Scan for the cell matching the given text and deliver its [X, Y] coordinate at center. 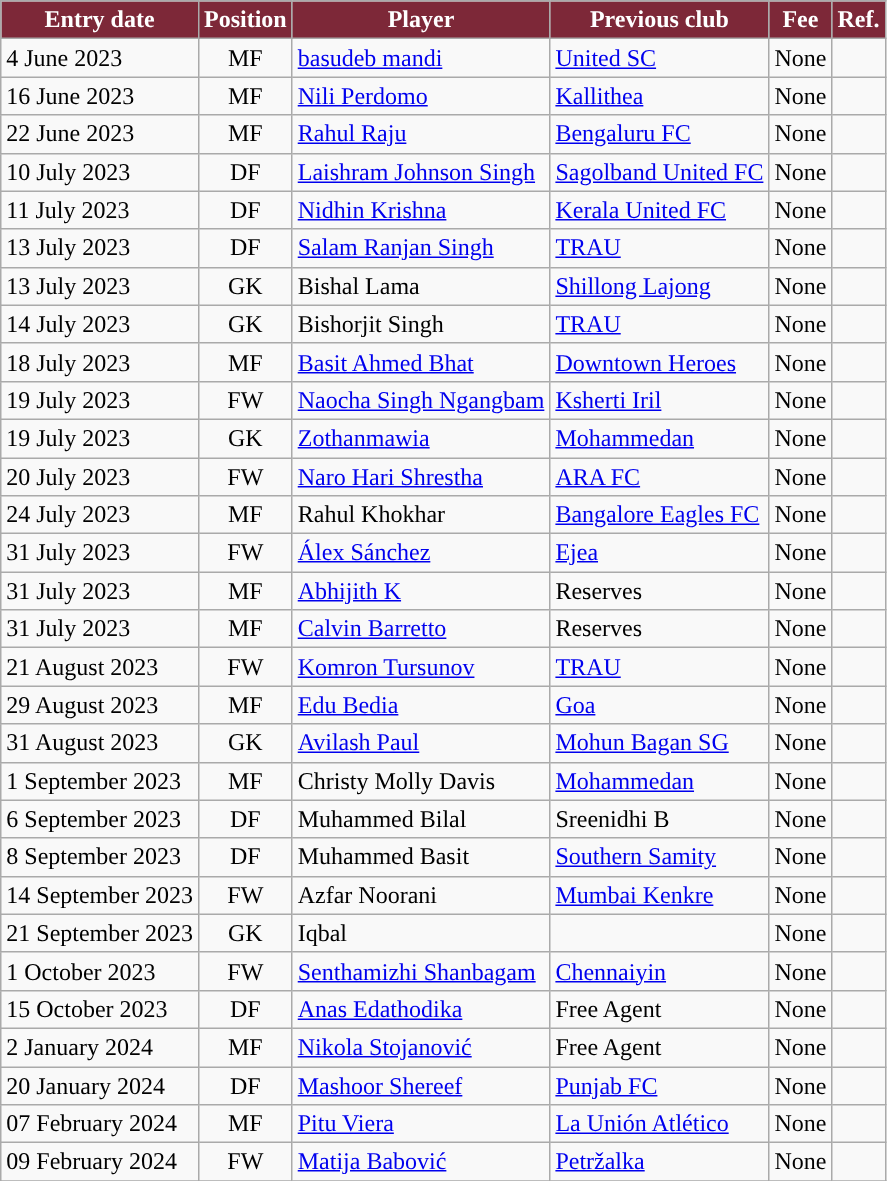
07 February 2024 [100, 1124]
Iqbal [421, 933]
Matija Babović [421, 1162]
22 June 2023 [100, 134]
14 July 2023 [100, 324]
Nili Perdomo [421, 96]
Salam Ranjan Singh [421, 248]
La Unión Atlético [660, 1124]
21 August 2023 [100, 667]
24 July 2023 [100, 515]
Bangalore Eagles FC [660, 515]
2 January 2024 [100, 1047]
Goa [660, 705]
15 October 2023 [100, 1009]
Komron Tursunov [421, 667]
Chennaiyin [660, 971]
8 September 2023 [100, 857]
Mashoor Shereef [421, 1085]
United SC [660, 58]
Anas Edathodika [421, 1009]
Rahul Khokhar [421, 515]
Pitu Viera [421, 1124]
Previous club [660, 20]
18 July 2023 [100, 362]
Fee [800, 20]
ARA FC [660, 477]
1 September 2023 [100, 781]
21 September 2023 [100, 933]
Position [245, 20]
10 July 2023 [100, 172]
Christy Molly Davis [421, 781]
Southern Samity [660, 857]
Abhijith K [421, 591]
Player [421, 20]
6 September 2023 [100, 819]
Petržalka [660, 1162]
Sreenidhi B [660, 819]
Calvin Barretto [421, 629]
20 January 2024 [100, 1085]
Nidhin Krishna [421, 210]
14 September 2023 [100, 895]
Ref. [858, 20]
4 June 2023 [100, 58]
20 July 2023 [100, 477]
Muhammed Basit [421, 857]
Senthamizhi Shanbagam [421, 971]
basudeb mandi [421, 58]
31 August 2023 [100, 743]
29 August 2023 [100, 705]
16 June 2023 [100, 96]
Zothanmawia [421, 438]
Ksherti Iril [660, 400]
Muhammed Bilal [421, 819]
Mumbai Kenkre [660, 895]
Bengaluru FC [660, 134]
Rahul Raju [421, 134]
Bishal Lama [421, 286]
11 July 2023 [100, 210]
Downtown Heroes [660, 362]
Edu Bedia [421, 705]
Basit Ahmed Bhat [421, 362]
Laishram Johnson Singh [421, 172]
Ejea [660, 553]
1 October 2023 [100, 971]
Mohun Bagan SG [660, 743]
09 February 2024 [100, 1162]
Naro Hari Shrestha [421, 477]
Kallithea [660, 96]
Kerala United FC [660, 210]
Avilash Paul [421, 743]
Shillong Lajong [660, 286]
Sagolband United FC [660, 172]
Entry date [100, 20]
Naocha Singh Ngangbam [421, 400]
Álex Sánchez [421, 553]
Bishorjit Singh [421, 324]
Nikola Stojanović [421, 1047]
Azfar Noorani [421, 895]
Punjab FC [660, 1085]
